Find where the given text appears and provide that cell's center as (X, Y) coordinate. 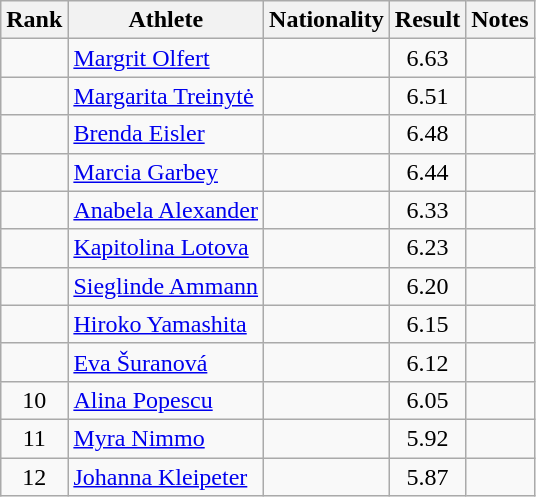
Anabela Alexander (166, 210)
6.48 (427, 134)
Margrit Olfert (166, 58)
Sieglinde Ammann (166, 286)
6.23 (427, 248)
6.12 (427, 362)
Alina Popescu (166, 400)
Nationality (327, 20)
Rank (34, 20)
5.87 (427, 477)
Brenda Eisler (166, 134)
12 (34, 477)
6.33 (427, 210)
6.63 (427, 58)
Kapitolina Lotova (166, 248)
Notes (500, 20)
Margarita Treinytė (166, 96)
6.05 (427, 400)
6.20 (427, 286)
11 (34, 438)
Johanna Kleipeter (166, 477)
5.92 (427, 438)
Result (427, 20)
Marcia Garbey (166, 172)
6.44 (427, 172)
6.51 (427, 96)
10 (34, 400)
Eva Šuranová (166, 362)
6.15 (427, 324)
Hiroko Yamashita (166, 324)
Myra Nimmo (166, 438)
Athlete (166, 20)
